Find where the given text appears and provide that cell's center as [x, y] coordinate. 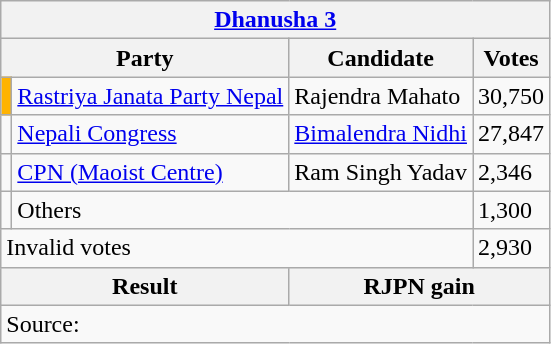
30,750 [512, 96]
Bimalendra Nidhi [381, 134]
Ram Singh Yadav [381, 172]
2,930 [512, 248]
Invalid votes [237, 248]
Rastriya Janata Party Nepal [150, 96]
Dhanusha 3 [276, 20]
27,847 [512, 134]
2,346 [512, 172]
Nepali Congress [150, 134]
CPN (Maoist Centre) [150, 172]
Others [242, 210]
Rajendra Mahato [381, 96]
RJPN gain [420, 286]
Source: [276, 324]
1,300 [512, 210]
Candidate [381, 58]
Result [145, 286]
Party [145, 58]
Votes [512, 58]
